Find where the given text appears and provide that cell's center as [X, Y] coordinate. 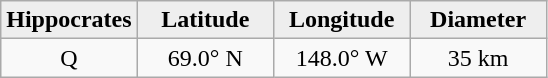
35 km [478, 58]
Hippocrates [69, 20]
Longitude [342, 20]
Q [69, 58]
Latitude [205, 20]
Diameter [478, 20]
69.0° N [205, 58]
148.0° W [342, 58]
